Identify which cell holds the provided text, then report its (x, y) central coordinate. 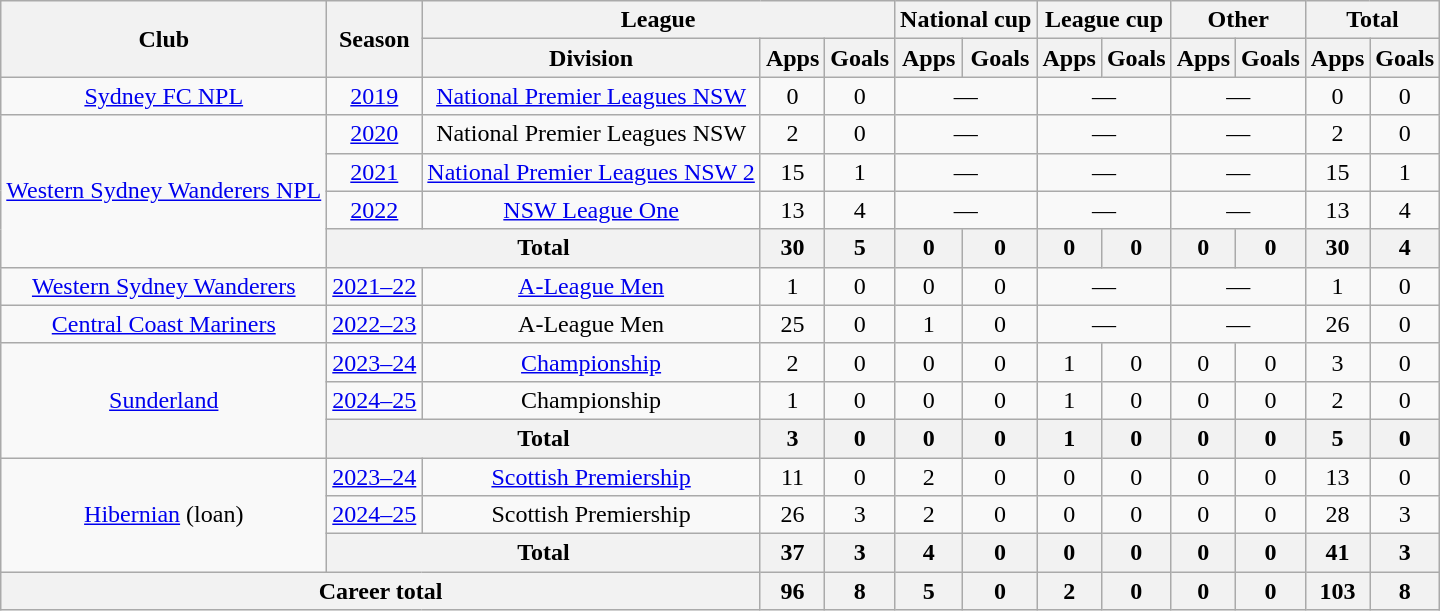
28 (1337, 515)
Central Coast Mariners (164, 324)
2022–23 (374, 324)
25 (792, 324)
41 (1337, 553)
National cup (966, 20)
Division (592, 58)
Western Sydney Wanderers NPL (164, 191)
2022 (374, 210)
2019 (374, 96)
Season (374, 39)
37 (792, 553)
NSW League One (592, 210)
2021–22 (374, 286)
Western Sydney Wanderers (164, 286)
96 (792, 591)
Career total (381, 591)
Sydney FC NPL (164, 96)
103 (1337, 591)
2020 (374, 134)
Club (164, 39)
League (658, 20)
League cup (1104, 20)
Hibernian (loan) (164, 515)
Sunderland (164, 400)
2021 (374, 172)
Other (1238, 20)
11 (792, 477)
National Premier Leagues NSW 2 (592, 172)
